Output the (X, Y) coordinate of the center of the cell containing the given text.  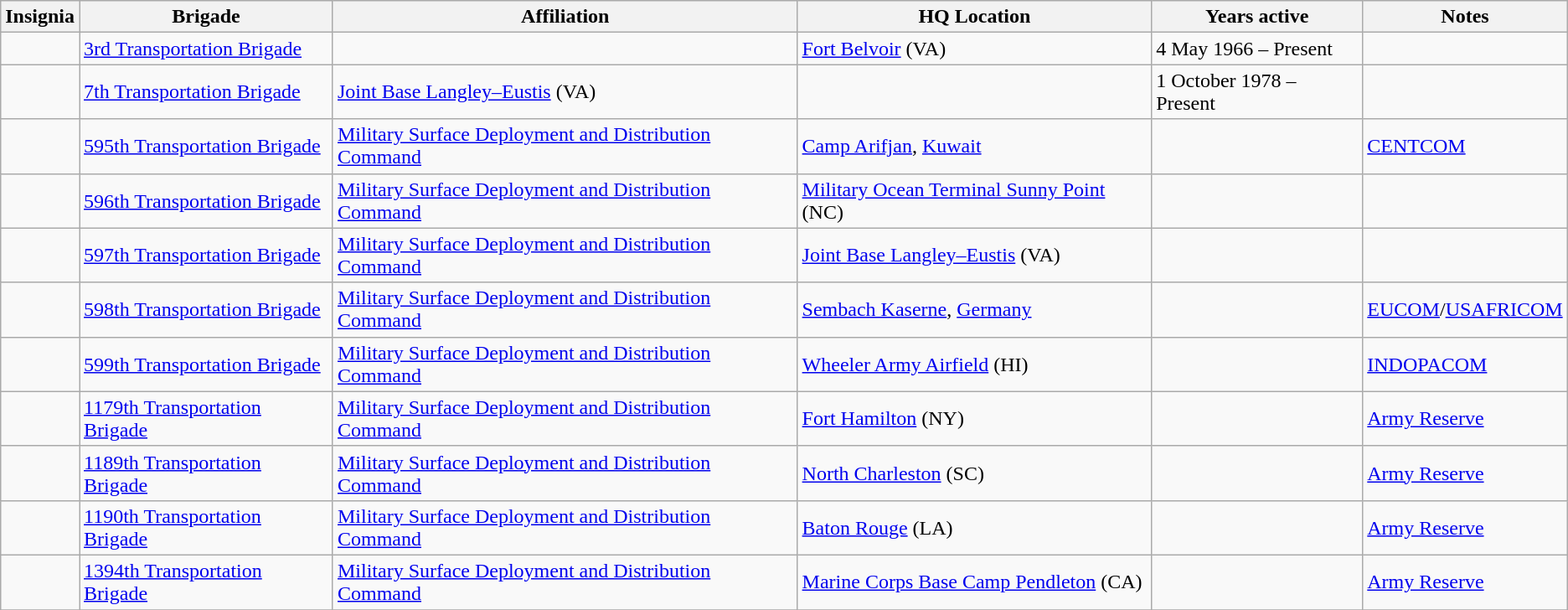
Sembach Kaserne, Germany (975, 310)
598th Transportation Brigade (206, 310)
Notes (1465, 17)
Fort Belvoir (VA) (975, 49)
Brigade (206, 17)
Affiliation (565, 17)
1179th Transportation Brigade (206, 419)
Marine Corps Base Camp Pendleton (CA) (975, 582)
Years active (1257, 17)
7th Transportation Brigade (206, 92)
1190th Transportation Brigade (206, 528)
599th Transportation Brigade (206, 364)
CENTCOM (1465, 146)
EUCOM/USAFRICOM (1465, 310)
Insignia (40, 17)
1189th Transportation Brigade (206, 473)
Camp Arifjan, Kuwait (975, 146)
1394th Transportation Brigade (206, 582)
Military Ocean Terminal Sunny Point (NC) (975, 201)
North Charleston (SC) (975, 473)
Fort Hamilton (NY) (975, 419)
1 October 1978 – Present (1257, 92)
Baton Rouge (LA) (975, 528)
596th Transportation Brigade (206, 201)
595th Transportation Brigade (206, 146)
HQ Location (975, 17)
4 May 1966 – Present (1257, 49)
597th Transportation Brigade (206, 255)
INDOPACOM (1465, 364)
Wheeler Army Airfield (HI) (975, 364)
3rd Transportation Brigade (206, 49)
